Determine the (x, y) coordinate at the center of the cell enclosing the given text.  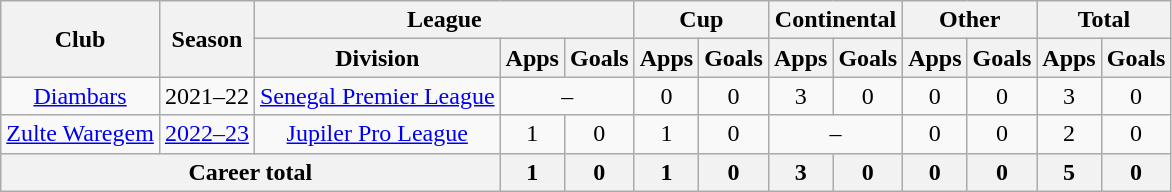
Total (1104, 20)
Diambars (80, 96)
League (444, 20)
Other (970, 20)
5 (1069, 172)
Continental (835, 20)
Zulte Waregem (80, 134)
2 (1069, 134)
Division (377, 58)
Career total (250, 172)
Club (80, 39)
Senegal Premier League (377, 96)
2021–22 (206, 96)
2022–23 (206, 134)
Cup (701, 20)
Season (206, 39)
Jupiler Pro League (377, 134)
